For the text-containing cell, return its midpoint in [x, y] coordinate format. 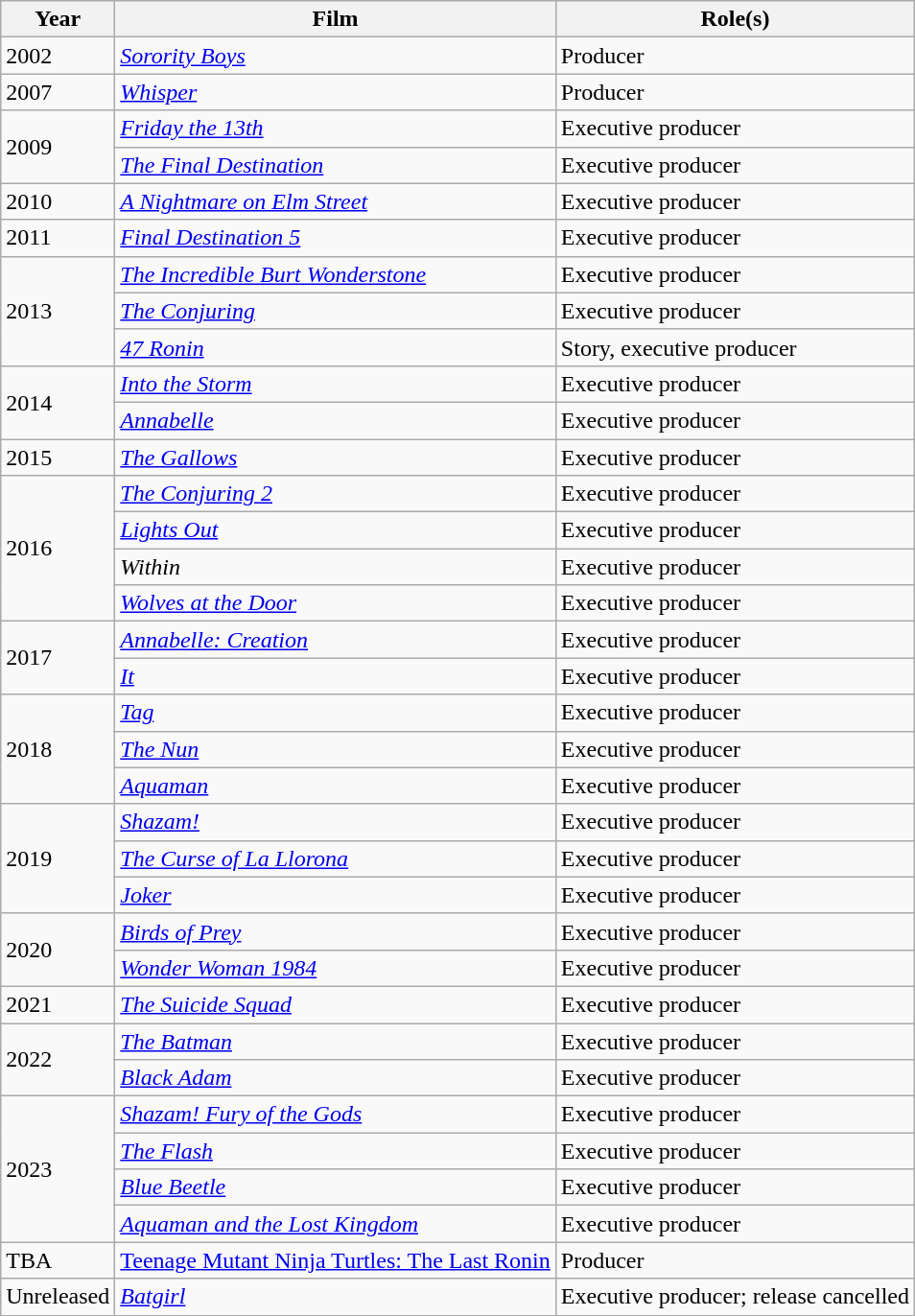
The Flash [336, 1151]
Black Adam [336, 1078]
Role(s) [735, 19]
2015 [58, 458]
The Final Destination [336, 165]
The Suicide Squad [336, 1004]
The Nun [336, 749]
Annabelle [336, 420]
2017 [58, 658]
Film [336, 19]
Joker [336, 895]
Wolves at the Door [336, 603]
Lights Out [336, 530]
2009 [58, 147]
Aquaman [336, 786]
The Incredible Burt Wonderstone [336, 274]
Tag [336, 713]
2010 [58, 201]
2002 [58, 56]
2014 [58, 402]
Final Destination 5 [336, 238]
Shazam! Fury of the Gods [336, 1115]
Into the Storm [336, 384]
Within [336, 567]
2021 [58, 1004]
Friday the 13th [336, 129]
Sorority Boys [336, 56]
TBA [58, 1260]
2020 [58, 950]
Unreleased [58, 1297]
Annabelle: Creation [336, 640]
The Conjuring 2 [336, 494]
2016 [58, 549]
2011 [58, 238]
Batgirl [336, 1297]
2022 [58, 1059]
Birds of Prey [336, 931]
It [336, 676]
The Batman [336, 1041]
Shazam! [336, 822]
Whisper [336, 92]
The Conjuring [336, 311]
Blue Beetle [336, 1187]
Teenage Mutant Ninja Turtles: The Last Ronin [336, 1260]
The Curse of La Llorona [336, 858]
Wonder Woman 1984 [336, 968]
2023 [58, 1169]
Aquaman and the Lost Kingdom [336, 1224]
2018 [58, 749]
The Gallows [336, 458]
47 Ronin [336, 347]
Executive producer; release cancelled [735, 1297]
Story, executive producer [735, 347]
2019 [58, 858]
2007 [58, 92]
2013 [58, 311]
Year [58, 19]
A Nightmare on Elm Street [336, 201]
